Provide the (x, y) coordinate of the cell's center where the given text is located.  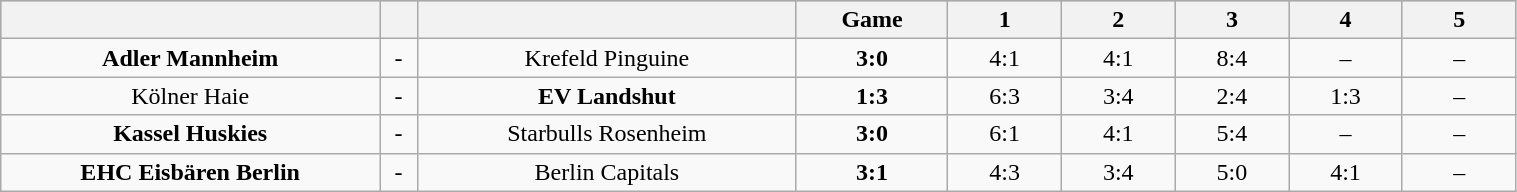
1 (1005, 20)
EHC Eisbären Berlin (190, 172)
2:4 (1232, 96)
2 (1118, 20)
8:4 (1232, 58)
5 (1459, 20)
6:1 (1005, 134)
EV Landshut (606, 96)
Krefeld Pinguine (606, 58)
4:3 (1005, 172)
3:1 (872, 172)
5:0 (1232, 172)
5:4 (1232, 134)
4 (1346, 20)
Game (872, 20)
3 (1232, 20)
Kölner Haie (190, 96)
Adler Mannheim (190, 58)
Berlin Capitals (606, 172)
Starbulls Rosenheim (606, 134)
6:3 (1005, 96)
Kassel Huskies (190, 134)
